Return the (X, Y) coordinate for the center point of the cell that contains the specified text.  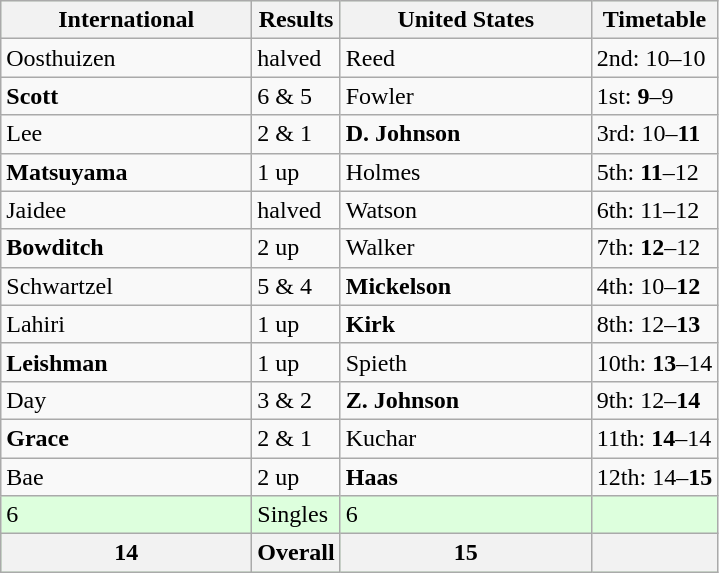
Day (126, 400)
8th: 12–13 (654, 324)
12th: 14–15 (654, 477)
15 (466, 553)
6 & 5 (296, 96)
Z. Johnson (466, 400)
2nd: 10–10 (654, 58)
Fowler (466, 96)
D. Johnson (466, 134)
Bae (126, 477)
7th: 12–12 (654, 248)
Grace (126, 438)
Reed (466, 58)
Lee (126, 134)
Kuchar (466, 438)
United States (466, 20)
Mickelson (466, 286)
Holmes (466, 172)
5th: 11–12 (654, 172)
Overall (296, 553)
Kirk (466, 324)
Lahiri (126, 324)
10th: 13–14 (654, 362)
Leishman (126, 362)
Walker (466, 248)
11th: 14–14 (654, 438)
9th: 12–14 (654, 400)
Jaidee (126, 210)
3 & 2 (296, 400)
3rd: 10–11 (654, 134)
5 & 4 (296, 286)
Bowditch (126, 248)
Scott (126, 96)
Timetable (654, 20)
Oosthuizen (126, 58)
International (126, 20)
Singles (296, 515)
Spieth (466, 362)
Watson (466, 210)
4th: 10–12 (654, 286)
Results (296, 20)
6th: 11–12 (654, 210)
Haas (466, 477)
Schwartzel (126, 286)
14 (126, 553)
Matsuyama (126, 172)
1st: 9–9 (654, 96)
